Output the [X, Y] coordinate of the center of the cell containing the given text.  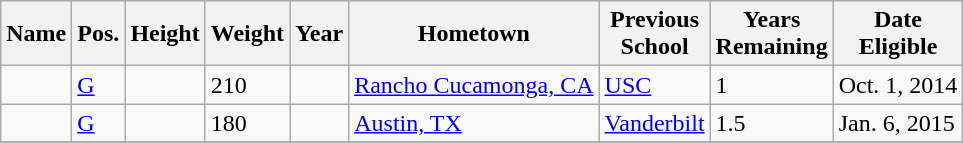
PreviousSchool [654, 34]
1 [772, 85]
Name [36, 34]
Austin, TX [474, 123]
Weight [247, 34]
DateEligible [898, 34]
Hometown [474, 34]
Oct. 1, 2014 [898, 85]
Vanderbilt [654, 123]
210 [247, 85]
1.5 [772, 123]
180 [247, 123]
USC [654, 85]
Jan. 6, 2015 [898, 123]
Year [320, 34]
YearsRemaining [772, 34]
Pos. [98, 34]
Rancho Cucamonga, CA [474, 85]
Height [165, 34]
